Return (X, Y) of the center of cell containing provided text 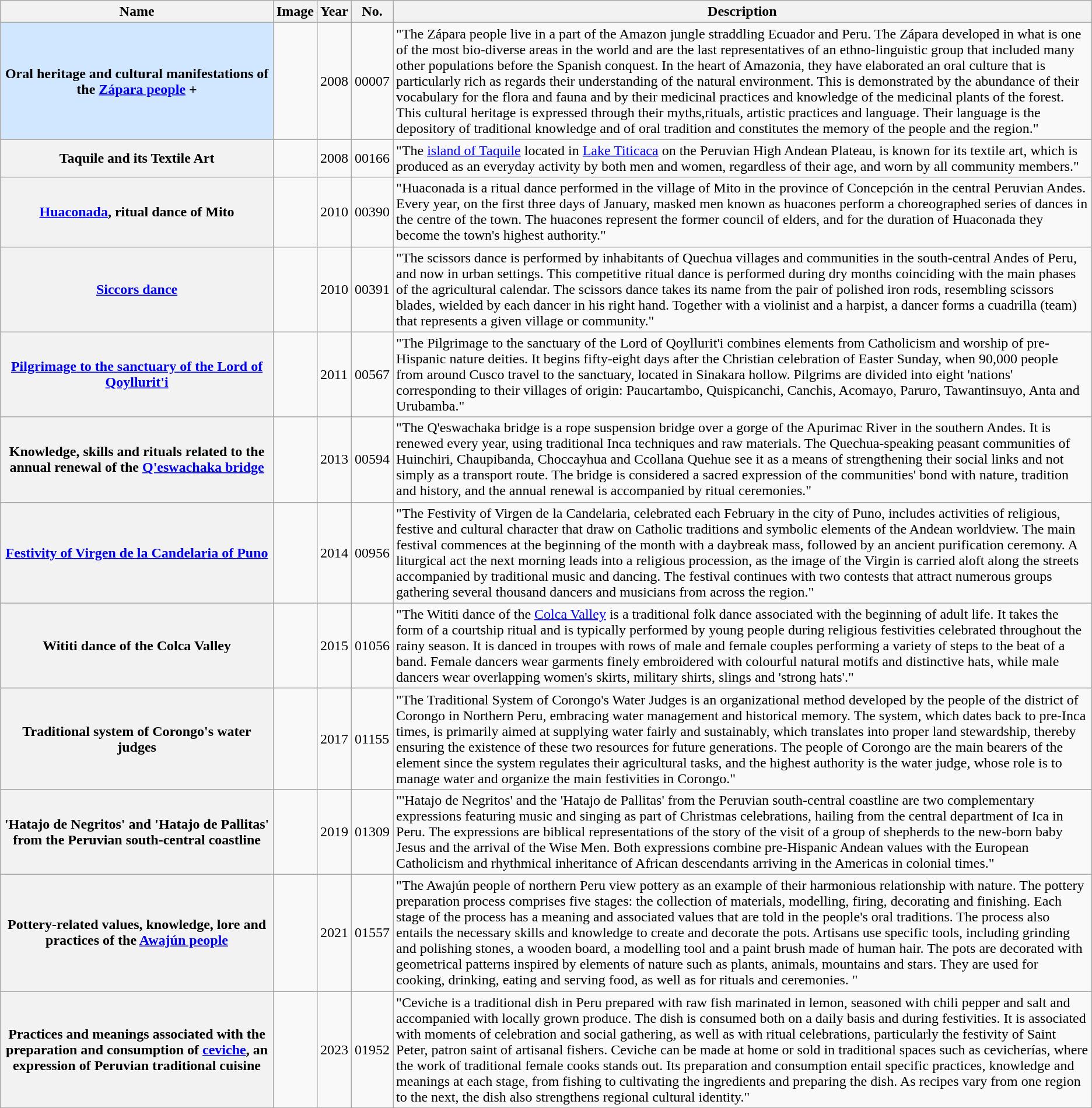
Taquile and its Textile Art (137, 159)
Practices and meanings associated with the preparation and consumption of ceviche, an expression of Peruvian traditional cuisine (137, 1050)
Name (137, 12)
00567 (372, 374)
2011 (334, 374)
01056 (372, 646)
Year (334, 12)
Siccors dance (137, 289)
2021 (334, 932)
No. (372, 12)
Pottery-related values, knowledge, lore and practices of the Awajún people (137, 932)
Image (295, 12)
2014 (334, 553)
00166 (372, 159)
2013 (334, 460)
2015 (334, 646)
Traditional system of Corongo's water judges (137, 738)
Description (743, 12)
Oral heritage and cultural manifestations of the Zápara people + (137, 81)
2023 (334, 1050)
Pilgrimage to the sanctuary of the Lord of Qoyllurit'i (137, 374)
01557 (372, 932)
00956 (372, 553)
Huaconada, ritual dance of Mito (137, 212)
00390 (372, 212)
Knowledge, skills and rituals related to the annual renewal of the Q'eswachaka bridge (137, 460)
00594 (372, 460)
01155 (372, 738)
01952 (372, 1050)
01309 (372, 832)
'Hatajo de Negritos' and 'Hatajo de Pallitas' from the Peruvian south-central coastline (137, 832)
2019 (334, 832)
Festivity of Virgen de la Candelaria of Puno (137, 553)
00391 (372, 289)
2017 (334, 738)
00007 (372, 81)
Wititi dance of the Colca Valley (137, 646)
